Identify which cell holds the provided text, then report its (X, Y) central coordinate. 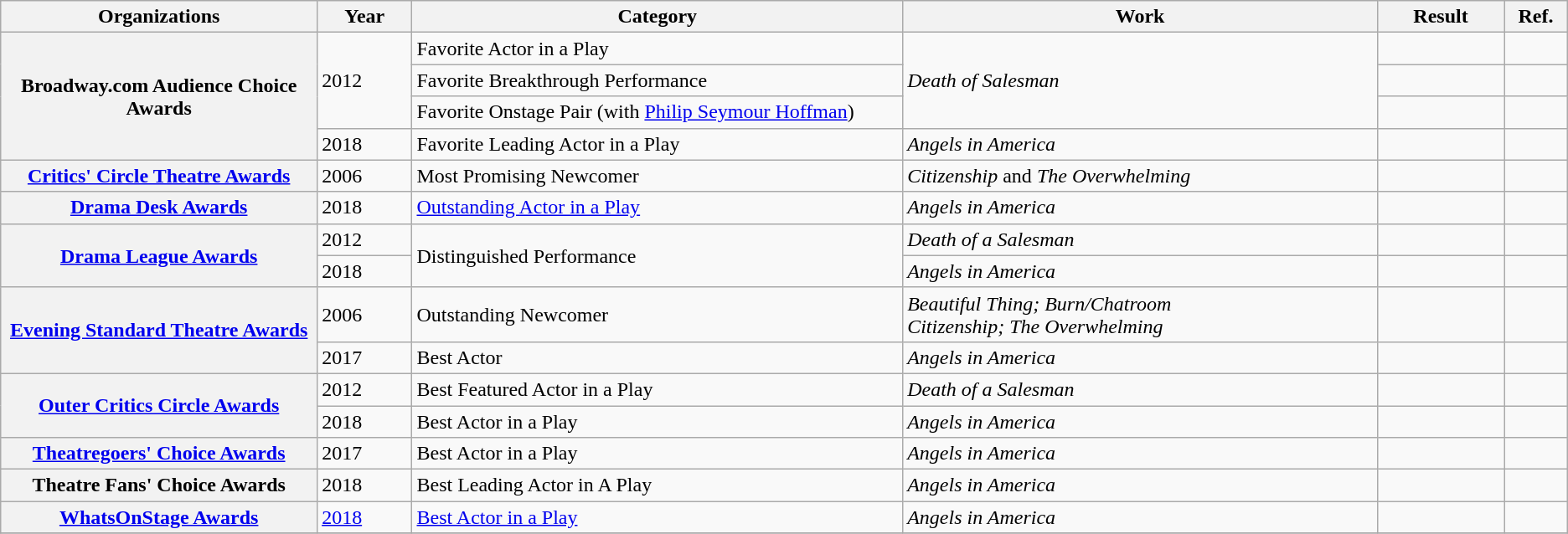
WhatsOnStage Awards (159, 517)
Drama Desk Awards (159, 208)
Best Leading Actor in A Play (658, 485)
Ref. (1536, 17)
Most Promising Newcomer (658, 176)
Broadway.com Audience Choice Awards (159, 96)
Citizenship and The Overwhelming (1141, 176)
Organizations (159, 17)
Favorite Onstage Pair (with Philip Seymour Hoffman) (658, 112)
Outstanding Actor in a Play (658, 208)
Evening Standard Theatre Awards (159, 330)
Beautiful Thing; Burn/Chatroom Citizenship; The Overwhelming (1141, 315)
Work (1141, 17)
Best Actor (658, 357)
Favorite Leading Actor in a Play (658, 144)
Year (365, 17)
Death of Salesman (1141, 80)
Favorite Actor in a Play (658, 49)
Drama League Awards (159, 255)
Outstanding Newcomer (658, 315)
Critics' Circle Theatre Awards (159, 176)
Theatre Fans' Choice Awards (159, 485)
Category (658, 17)
Theatregoers' Choice Awards (159, 454)
Best Featured Actor in a Play (658, 389)
Favorite Breakthrough Performance (658, 80)
Result (1441, 17)
Distinguished Performance (658, 255)
Outer Critics Circle Awards (159, 405)
